Return [X, Y] of the center of cell containing provided text 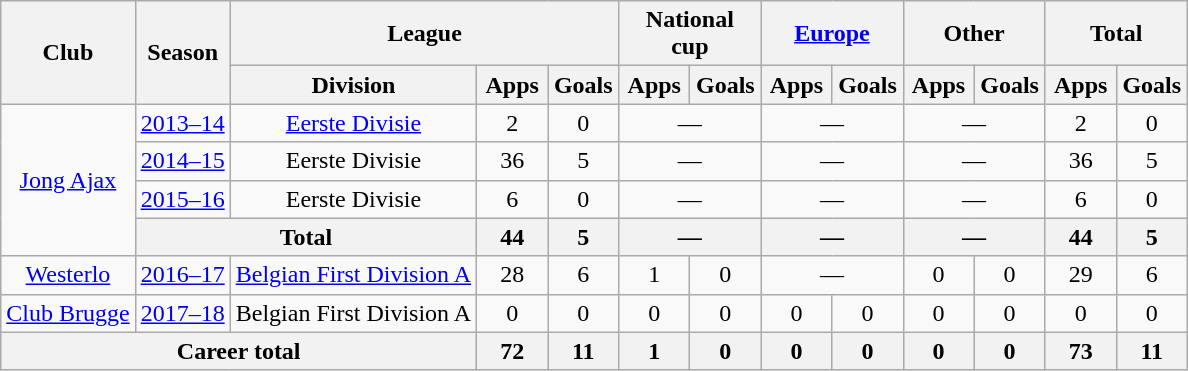
Division [353, 85]
2016–17 [182, 275]
Europe [832, 34]
League [424, 34]
72 [512, 351]
National cup [690, 34]
2014–15 [182, 161]
Other [974, 34]
Career total [239, 351]
28 [512, 275]
Season [182, 52]
2017–18 [182, 313]
Westerlo [68, 275]
Jong Ajax [68, 180]
2015–16 [182, 199]
Club [68, 52]
2013–14 [182, 123]
73 [1080, 351]
29 [1080, 275]
Club Brugge [68, 313]
